Return (X, Y) of the center of cell containing provided text 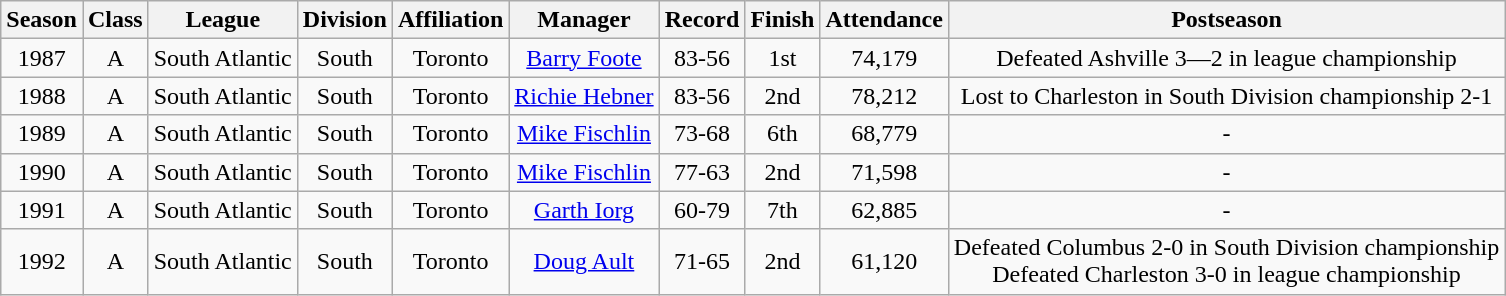
Record (702, 20)
Affiliation (450, 20)
74,179 (884, 58)
71,598 (884, 172)
Division (344, 20)
1988 (42, 96)
Defeated Ashville 3—2 in league championship (1226, 58)
73-68 (702, 134)
Attendance (884, 20)
60-79 (702, 210)
Class (115, 20)
Season (42, 20)
1990 (42, 172)
62,885 (884, 210)
League (222, 20)
1992 (42, 262)
1st (782, 58)
Finish (782, 20)
Defeated Columbus 2-0 in South Division championship Defeated Charleston 3-0 in league championship (1226, 262)
Manager (584, 20)
Lost to Charleston in South Division championship 2-1 (1226, 96)
1991 (42, 210)
1989 (42, 134)
61,120 (884, 262)
1987 (42, 58)
7th (782, 210)
6th (782, 134)
Doug Ault (584, 262)
71-65 (702, 262)
Richie Hebner (584, 96)
Postseason (1226, 20)
Garth Iorg (584, 210)
Barry Foote (584, 58)
77-63 (702, 172)
78,212 (884, 96)
68,779 (884, 134)
